Scan for the cell matching the given text and deliver its (x, y) coordinate at center. 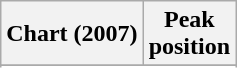
Chart (2007) (72, 34)
Peakposition (189, 34)
